Find where the given text appears and provide that cell's center as (X, Y) coordinate. 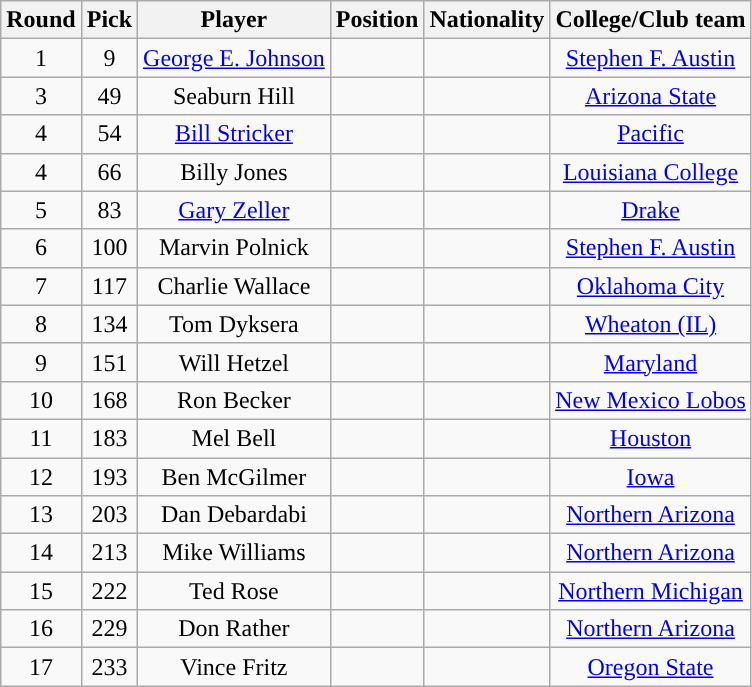
Ted Rose (234, 591)
49 (109, 96)
Ben McGilmer (234, 477)
Don Rather (234, 629)
100 (109, 248)
Nationality (487, 20)
Vince Fritz (234, 667)
7 (41, 286)
Iowa (651, 477)
3 (41, 96)
Houston (651, 438)
Dan Debardabi (234, 515)
Mel Bell (234, 438)
5 (41, 210)
Mike Williams (234, 553)
193 (109, 477)
Round (41, 20)
College/Club team (651, 20)
8 (41, 324)
183 (109, 438)
13 (41, 515)
Maryland (651, 362)
Tom Dyksera (234, 324)
16 (41, 629)
134 (109, 324)
14 (41, 553)
Louisiana College (651, 172)
83 (109, 210)
54 (109, 134)
168 (109, 400)
10 (41, 400)
Gary Zeller (234, 210)
Will Hetzel (234, 362)
Wheaton (IL) (651, 324)
George E. Johnson (234, 58)
Seaburn Hill (234, 96)
Drake (651, 210)
213 (109, 553)
15 (41, 591)
233 (109, 667)
66 (109, 172)
Marvin Polnick (234, 248)
12 (41, 477)
Position (377, 20)
Pacific (651, 134)
Pick (109, 20)
6 (41, 248)
222 (109, 591)
Player (234, 20)
Bill Stricker (234, 134)
New Mexico Lobos (651, 400)
Ron Becker (234, 400)
151 (109, 362)
117 (109, 286)
Charlie Wallace (234, 286)
Oregon State (651, 667)
Billy Jones (234, 172)
229 (109, 629)
1 (41, 58)
17 (41, 667)
Oklahoma City (651, 286)
Arizona State (651, 96)
Northern Michigan (651, 591)
11 (41, 438)
203 (109, 515)
